Identify which cell holds the provided text, then report its (X, Y) central coordinate. 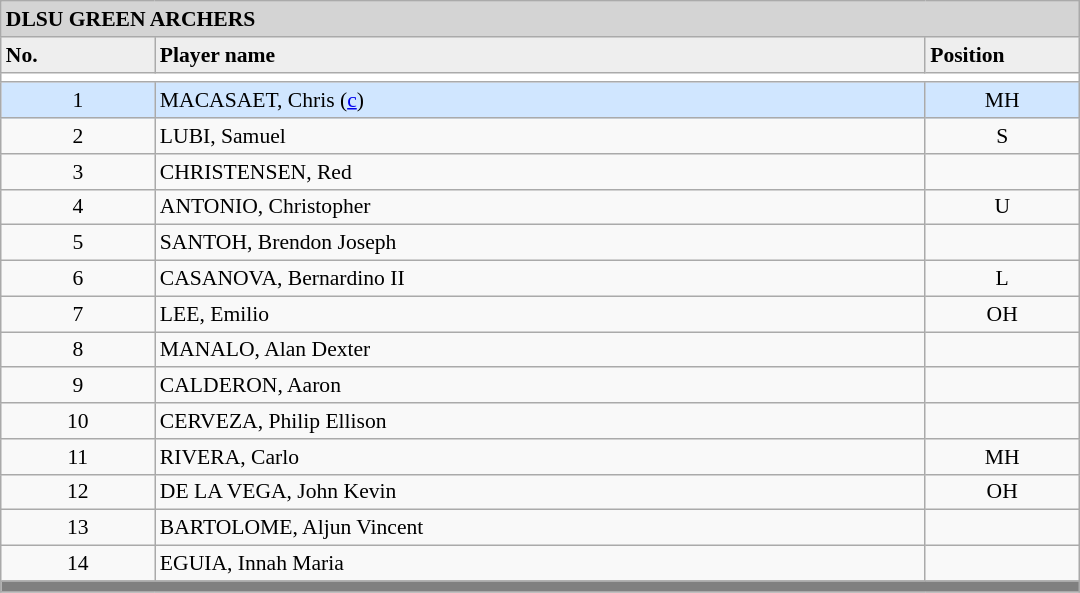
BARTOLOME, Aljun Vincent (540, 528)
DE LA VEGA, John Kevin (540, 492)
MACASAET, Chris (c) (540, 101)
Player name (540, 55)
1 (78, 101)
CERVEZA, Philip Ellison (540, 421)
L (1002, 279)
S (1002, 136)
11 (78, 457)
RIVERA, Carlo (540, 457)
SANTOH, Brendon Joseph (540, 243)
9 (78, 386)
CALDERON, Aaron (540, 386)
CHRISTENSEN, Red (540, 172)
CASANOVA, Bernardino II (540, 279)
LEE, Emilio (540, 314)
8 (78, 350)
12 (78, 492)
ANTONIO, Christopher (540, 207)
3 (78, 172)
MANALO, Alan Dexter (540, 350)
LUBI, Samuel (540, 136)
2 (78, 136)
13 (78, 528)
EGUIA, Innah Maria (540, 564)
U (1002, 207)
6 (78, 279)
DLSU GREEN ARCHERS (540, 19)
14 (78, 564)
Position (1002, 55)
No. (78, 55)
4 (78, 207)
5 (78, 243)
7 (78, 314)
10 (78, 421)
